Scan for the cell matching the given text and deliver its [x, y] coordinate at center. 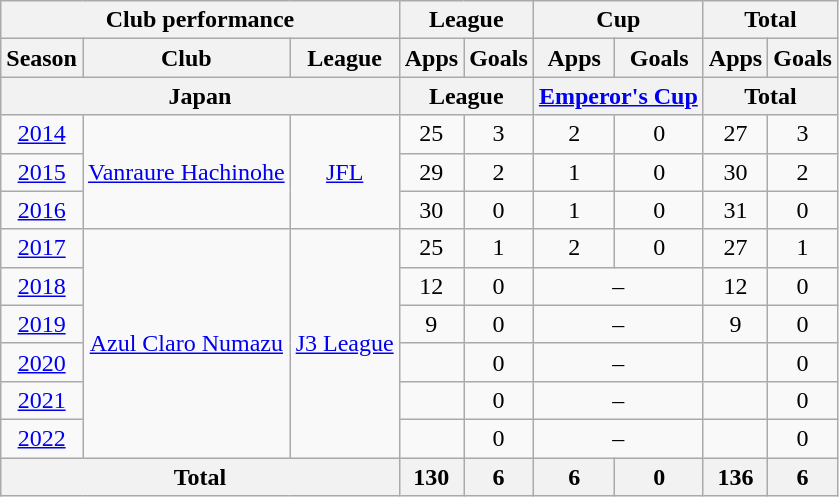
Vanraure Hachinohe [186, 172]
2014 [42, 134]
2015 [42, 172]
Japan [200, 96]
JFL [344, 172]
J3 League [344, 343]
Season [42, 58]
Emperor's Cup [618, 96]
2022 [42, 438]
2017 [42, 248]
Cup [618, 20]
2016 [42, 210]
31 [735, 210]
2020 [42, 362]
2021 [42, 400]
29 [431, 172]
2019 [42, 324]
Club [186, 58]
2018 [42, 286]
136 [735, 477]
Club performance [200, 20]
130 [431, 477]
Azul Claro Numazu [186, 343]
